Locate the cell with the specified text and output its (x, y) center coordinate. 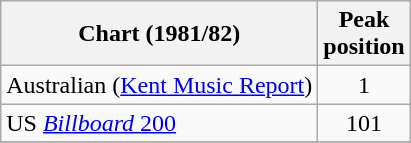
101 (364, 123)
Chart (1981/82) (160, 34)
Peakposition (364, 34)
US Billboard 200 (160, 123)
1 (364, 85)
Australian (Kent Music Report) (160, 85)
